Output the (X, Y) coordinate of the center of the cell containing the given text.  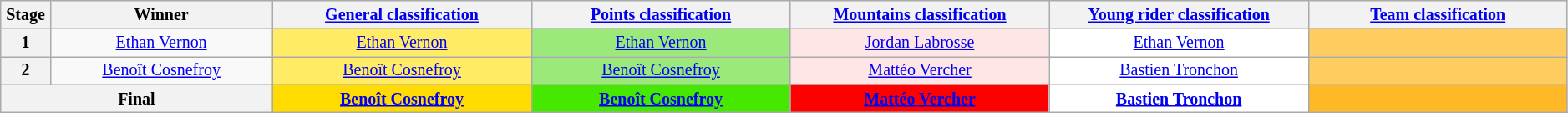
Mountains classification (920, 15)
2 (26, 70)
General classification (402, 15)
Points classification (661, 15)
Winner (161, 15)
Young rider classification (1179, 15)
1 (26, 44)
Final (137, 99)
Team classification (1438, 15)
Stage (26, 15)
Jordan Labrosse (920, 44)
